Capture the cell that displays the provided text and extract its [x, y] central coordinate. 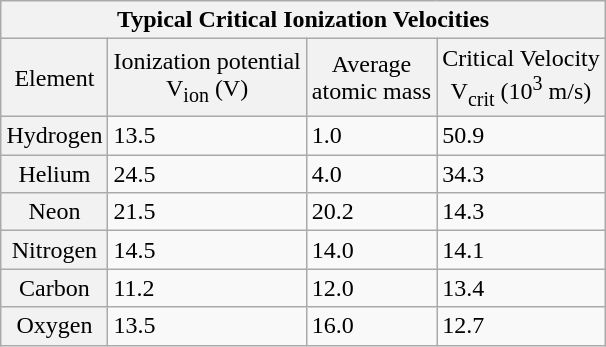
21.5 [207, 212]
Ionization potentialVion (V) [207, 78]
12.7 [522, 326]
Neon [54, 212]
11.2 [207, 288]
14.5 [207, 250]
34.3 [522, 174]
Critical VelocityVcrit (103 m/s) [522, 78]
24.5 [207, 174]
Helium [54, 174]
16.0 [371, 326]
50.9 [522, 136]
1.0 [371, 136]
Nitrogen [54, 250]
Carbon [54, 288]
Averageatomic mass [371, 78]
20.2 [371, 212]
Hydrogen [54, 136]
14.3 [522, 212]
14.1 [522, 250]
Element [54, 78]
12.0 [371, 288]
4.0 [371, 174]
Typical Critical Ionization Velocities [303, 20]
14.0 [371, 250]
13.4 [522, 288]
Oxygen [54, 326]
